From the cell containing the given text, extract its center point as [x, y] coordinate. 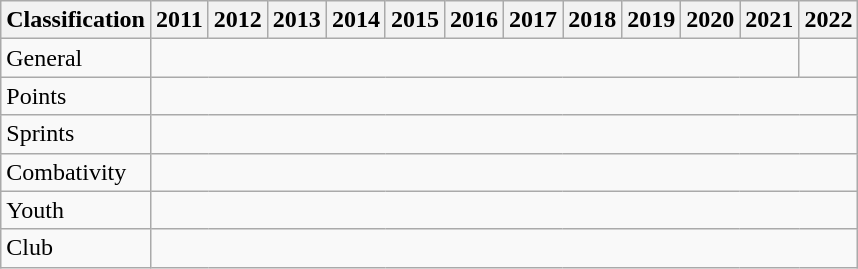
Youth [76, 210]
Points [76, 96]
Combativity [76, 172]
Club [76, 248]
2014 [356, 20]
2020 [710, 20]
2012 [238, 20]
2019 [652, 20]
2018 [592, 20]
Sprints [76, 134]
2021 [770, 20]
2016 [474, 20]
2011 [179, 20]
General [76, 58]
2013 [296, 20]
Classification [76, 20]
2017 [534, 20]
2015 [414, 20]
2022 [828, 20]
